For the text-containing cell, return its midpoint in [x, y] coordinate format. 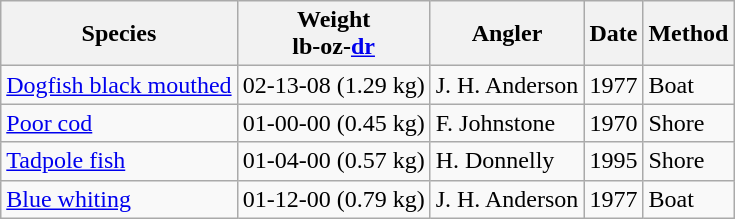
Angler [507, 34]
1995 [614, 161]
Weightlb-oz-dr [334, 34]
1970 [614, 123]
Tadpole fish [119, 161]
01-12-00 (0.79 kg) [334, 199]
Poor cod [119, 123]
Species [119, 34]
H. Donnelly [507, 161]
Method [688, 34]
02-13-08 (1.29 kg) [334, 85]
01-00-00 (0.45 kg) [334, 123]
F. Johnstone [507, 123]
Date [614, 34]
Blue whiting [119, 199]
Dogfish black mouthed [119, 85]
01-04-00 (0.57 kg) [334, 161]
